Provide the (x, y) coordinate of the cell's center where the given text is located.  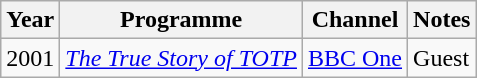
Channel (354, 20)
2001 (30, 58)
Year (30, 20)
Guest (442, 58)
The True Story of TOTP (182, 58)
BBC One (354, 58)
Programme (182, 20)
Notes (442, 20)
